Pinpoint the cell where the given text exists, returning its (x, y) midpoint coordinate. 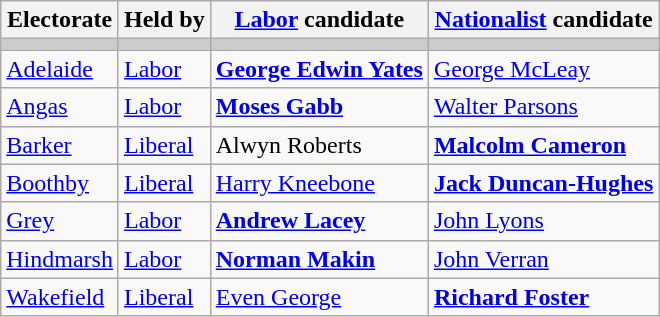
Even George (319, 297)
John Verran (543, 259)
Grey (60, 221)
Richard Foster (543, 297)
Malcolm Cameron (543, 145)
Hindmarsh (60, 259)
Andrew Lacey (319, 221)
Barker (60, 145)
Electorate (60, 20)
George McLeay (543, 69)
Wakefield (60, 297)
Labor candidate (319, 20)
Boothby (60, 183)
Harry Kneebone (319, 183)
Jack Duncan-Hughes (543, 183)
Angas (60, 107)
John Lyons (543, 221)
Nationalist candidate (543, 20)
Held by (164, 20)
Norman Makin (319, 259)
George Edwin Yates (319, 69)
Walter Parsons (543, 107)
Adelaide (60, 69)
Alwyn Roberts (319, 145)
Moses Gabb (319, 107)
